Locate the cell with the specified text and output its [x, y] center coordinate. 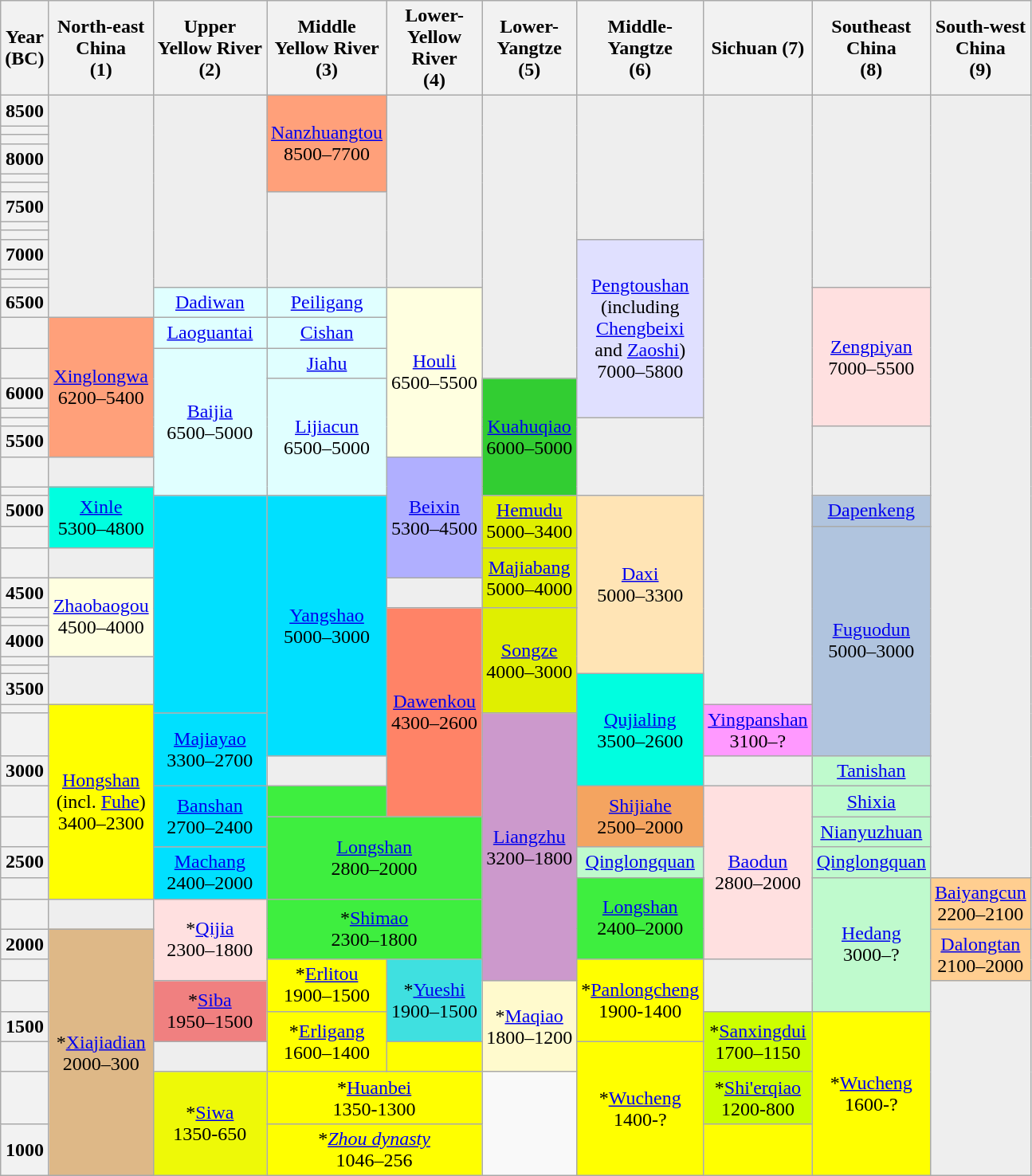
*Erligang1600–1400 [327, 1041]
North-eastChina(1) [100, 48]
*Panlongcheng1900-1400 [641, 1001]
Shixia [871, 802]
8000 [25, 159]
Middle-Yangtze(6) [641, 48]
Hemudu5000–3400 [529, 521]
Hedang3000–? [871, 944]
Qujialing3500–2600 [641, 730]
SoutheastChina(8) [871, 48]
*Qijia2300–1800 [210, 940]
Lower-Yangtze(5) [529, 48]
*Xiajiadian2000–300 [100, 1052]
Majiayao3300–2700 [210, 750]
1000 [25, 1149]
Lijiacun6500–5000 [327, 437]
1500 [25, 1026]
5000 [25, 511]
Baijia6500–5000 [210, 422]
Fuguodun5000–3000 [871, 641]
5500 [25, 441]
Dadiwan [210, 303]
Peiligang [327, 303]
4500 [25, 593]
MiddleYellow River(3) [327, 48]
3500 [25, 689]
Houli6500–5500 [435, 372]
Longshan2400–2000 [641, 918]
*Wucheng1600-? [871, 1093]
Dawenkou4300–2600 [435, 712]
Songze4000–3000 [529, 660]
8500 [25, 111]
*Yueshi1900–1500 [435, 1001]
Majiabang5000–4000 [529, 578]
Machang2400–2000 [210, 873]
Baodun2800–2000 [758, 873]
*Zhou dynasty1046–256 [375, 1149]
*Erlitou1900–1500 [327, 985]
Laoguantai [210, 333]
6500 [25, 303]
Kuahuqiao6000–5000 [529, 437]
2500 [25, 862]
Shijiahe2500–2000 [641, 817]
Cishan [327, 333]
UpperYellow River(2) [210, 48]
Hongshan(incl. Fuhe)3400–2300 [100, 802]
*Shimao2300–1800 [375, 929]
Sichuan (7) [758, 48]
Liangzhu3200–1800 [529, 847]
*Siba1950–1500 [210, 1011]
Tanishan [871, 771]
Xinglongwa6200–5400 [100, 387]
*Shi'erqiao1200-800 [758, 1098]
4000 [25, 641]
Dapenkeng [871, 511]
2000 [25, 944]
Year(BC) [25, 48]
*Sanxingdui1700–1150 [758, 1041]
Yingpanshan3100–? [758, 730]
*Siwa1350-650 [210, 1123]
Zhaobaogou4500–4000 [100, 617]
Dalongtan2100–2000 [981, 955]
Lower-YellowRiver(4) [435, 48]
Longshan2800–2000 [375, 857]
3000 [25, 771]
Banshan2700–2400 [210, 817]
6000 [25, 394]
*Huanbei 1350-1300 [375, 1098]
Xinle5300–4800 [100, 517]
*Wucheng1400-? [641, 1108]
Nanzhuangtou8500–7700 [327, 143]
Baiyangcun2200–2100 [981, 904]
Pengtoushan(includingChengbeixiand Zaoshi)7000–5800 [641, 328]
Nianyuzhuan [871, 832]
South-westChina(9) [981, 48]
Beixin5300–4500 [435, 517]
Daxi5000–3300 [641, 585]
7500 [25, 206]
7000 [25, 254]
Zengpiyan7000–5500 [871, 357]
Yangshao5000–3000 [327, 626]
*Maqiao1800–1200 [529, 1026]
Jiahu [327, 363]
